Search for the cell housing the specified text and yield its [X, Y] center coordinate. 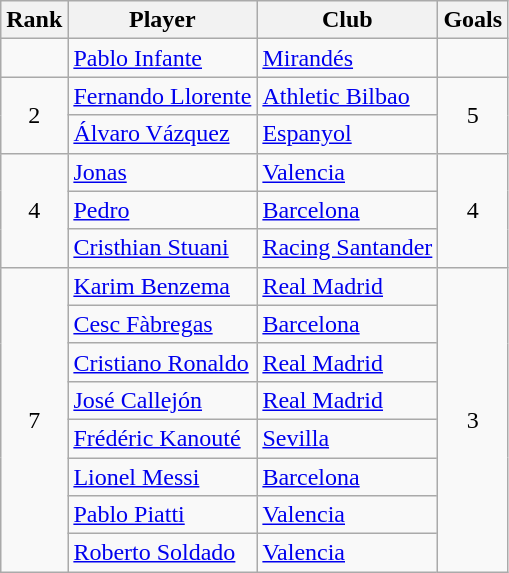
Lionel Messi [162, 477]
José Callejón [162, 400]
Pedro [162, 210]
Cristhian Stuani [162, 248]
Athletic Bilbao [348, 96]
Goals [473, 20]
Player [162, 20]
Frédéric Kanouté [162, 438]
2 [34, 115]
Fernando Llorente [162, 96]
Roberto Soldado [162, 553]
Espanyol [348, 134]
Rank [34, 20]
Cesc Fàbregas [162, 324]
Cristiano Ronaldo [162, 362]
Karim Benzema [162, 286]
Pablo Infante [162, 58]
Jonas [162, 172]
7 [34, 419]
Mirandés [348, 58]
Racing Santander [348, 248]
5 [473, 115]
3 [473, 419]
Club [348, 20]
Pablo Piatti [162, 515]
Sevilla [348, 438]
Álvaro Vázquez [162, 134]
